Return the (x, y) coordinate for the center point of the cell that contains the specified text.  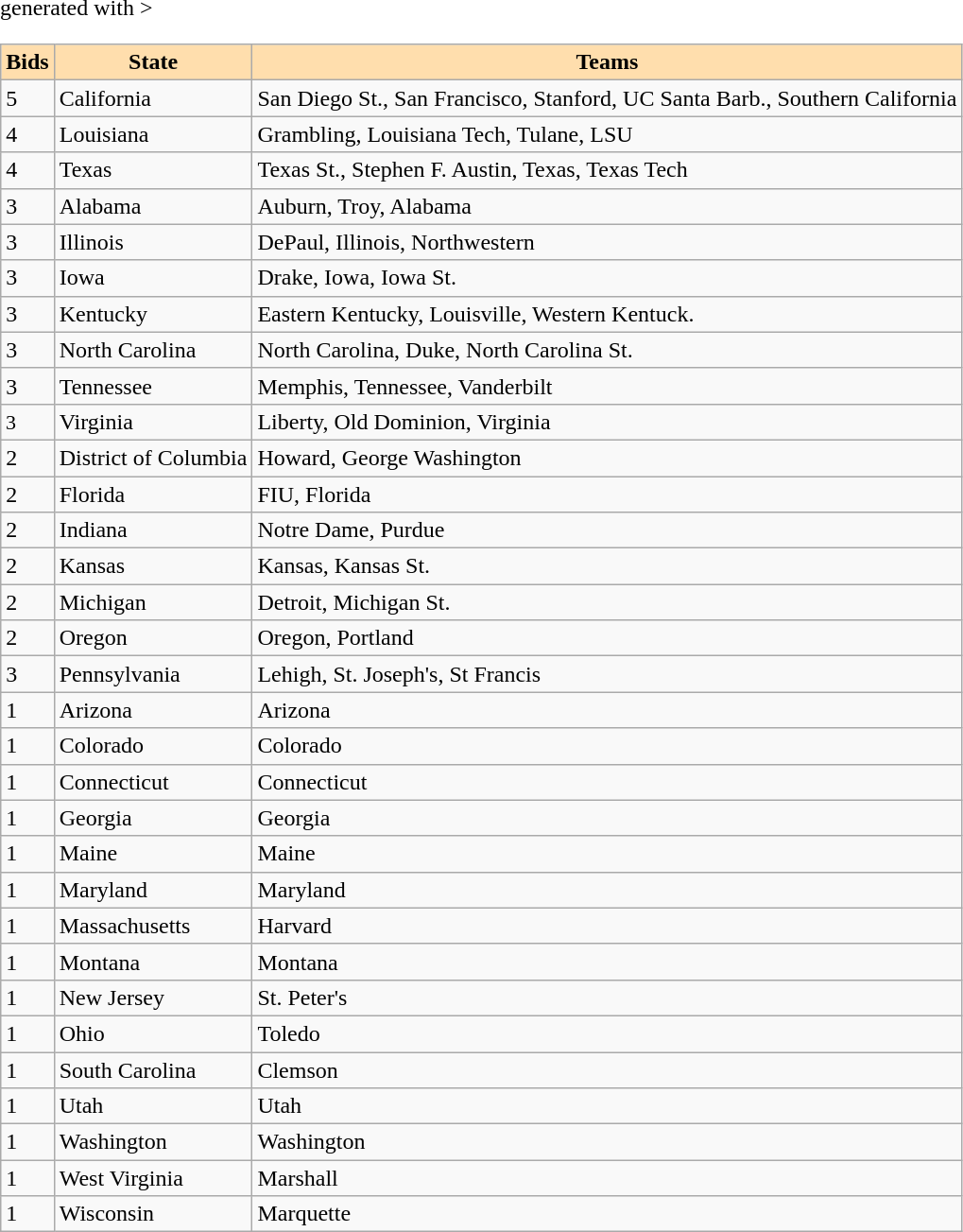
Toledo (607, 1033)
Oregon, Portland (607, 638)
Notre Dame, Purdue (607, 530)
Tennessee (153, 386)
Detroit, Michigan St. (607, 602)
Kentucky (153, 314)
Bids (27, 62)
Drake, Iowa, Iowa St. (607, 278)
Virginia (153, 422)
Alabama (153, 206)
Illinois (153, 242)
State (153, 62)
Howard, George Washington (607, 458)
Texas (153, 170)
New Jersey (153, 998)
Florida (153, 495)
Wisconsin (153, 1214)
Memphis, Tennessee, Vanderbilt (607, 386)
North Carolina, Duke, North Carolina St. (607, 350)
San Diego St., San Francisco, Stanford, UC Santa Barb., Southern California (607, 98)
St. Peter's (607, 998)
California (153, 98)
South Carolina (153, 1069)
Harvard (607, 926)
Oregon (153, 638)
Liberty, Old Dominion, Virginia (607, 422)
Kansas, Kansas St. (607, 566)
Marquette (607, 1214)
5 (27, 98)
DePaul, Illinois, Northwestern (607, 242)
Teams (607, 62)
Michigan (153, 602)
Marshall (607, 1178)
District of Columbia (153, 458)
North Carolina (153, 350)
Texas St., Stephen F. Austin, Texas, Texas Tech (607, 170)
Grambling, Louisiana Tech, Tulane, LSU (607, 134)
West Virginia (153, 1178)
FIU, Florida (607, 495)
Louisiana (153, 134)
Lehigh, St. Joseph's, St Francis (607, 674)
Pennsylvania (153, 674)
Clemson (607, 1069)
Indiana (153, 530)
Ohio (153, 1033)
Eastern Kentucky, Louisville, Western Kentuck. (607, 314)
Kansas (153, 566)
Massachusetts (153, 926)
Auburn, Troy, Alabama (607, 206)
Iowa (153, 278)
